From the cell containing the given text, extract its center point as (x, y) coordinate. 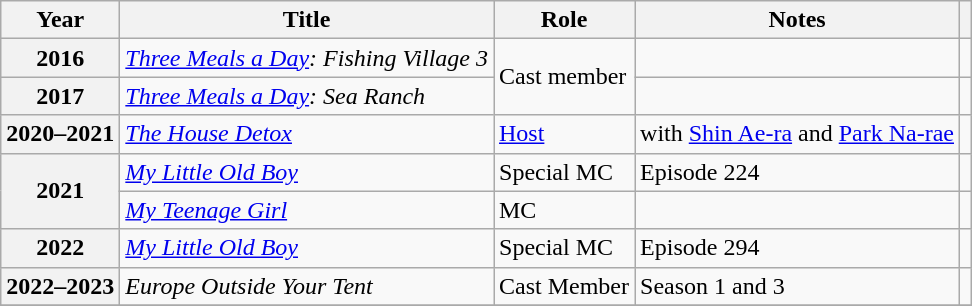
Cast member (564, 77)
2016 (60, 58)
2020–2021 (60, 134)
Host (564, 134)
Three Meals a Day: Fishing Village 3 (307, 58)
2022–2023 (60, 286)
Cast Member (564, 286)
Title (307, 20)
My Teenage Girl (307, 210)
Europe Outside Your Tent (307, 286)
2022 (60, 248)
MC (564, 210)
2021 (60, 191)
The House Detox (307, 134)
Episode 224 (798, 172)
Season 1 and 3 (798, 286)
Notes (798, 20)
2017 (60, 96)
Year (60, 20)
Three Meals a Day: Sea Ranch (307, 96)
Episode 294 (798, 248)
Role (564, 20)
with Shin Ae-ra and Park Na-rae (798, 134)
